Extract the [X, Y] coordinate from the center of the cell holding the provided text.  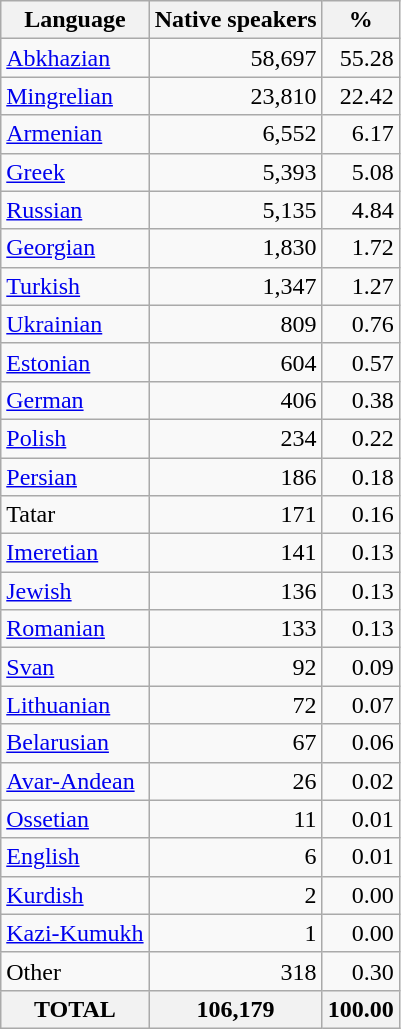
171 [236, 515]
4.84 [360, 210]
Jewish [75, 591]
Armenian [75, 134]
809 [236, 324]
186 [236, 477]
1 [236, 933]
Ossetian [75, 819]
Russian [75, 210]
0.16 [360, 515]
TOTAL [75, 1009]
1.72 [360, 248]
Kazi-Kumukh [75, 933]
Persian [75, 477]
German [75, 400]
0.57 [360, 362]
0.38 [360, 400]
Georgian [75, 248]
% [360, 20]
1,830 [236, 248]
Belarusian [75, 743]
Greek [75, 172]
22.42 [360, 96]
55.28 [360, 58]
5,135 [236, 210]
318 [236, 971]
6,552 [236, 134]
0.09 [360, 667]
0.76 [360, 324]
0.22 [360, 438]
0.07 [360, 705]
133 [236, 629]
Turkish [75, 286]
11 [236, 819]
Tatar [75, 515]
Native speakers [236, 20]
106,179 [236, 1009]
Estonian [75, 362]
604 [236, 362]
0.02 [360, 781]
141 [236, 553]
Ukrainian [75, 324]
Language [75, 20]
0.06 [360, 743]
Polish [75, 438]
Other [75, 971]
Mingrelian [75, 96]
Avar-Andean [75, 781]
5.08 [360, 172]
Imeretian [75, 553]
Kurdish [75, 895]
234 [236, 438]
2 [236, 895]
67 [236, 743]
72 [236, 705]
Romanian [75, 629]
Lithuanian [75, 705]
Svan [75, 667]
58,697 [236, 58]
92 [236, 667]
Abkhazian [75, 58]
English [75, 857]
23,810 [236, 96]
26 [236, 781]
100.00 [360, 1009]
406 [236, 400]
0.18 [360, 477]
6 [236, 857]
1,347 [236, 286]
136 [236, 591]
0.30 [360, 971]
6.17 [360, 134]
1.27 [360, 286]
5,393 [236, 172]
